Pinpoint the cell where the given text exists, returning its (X, Y) midpoint coordinate. 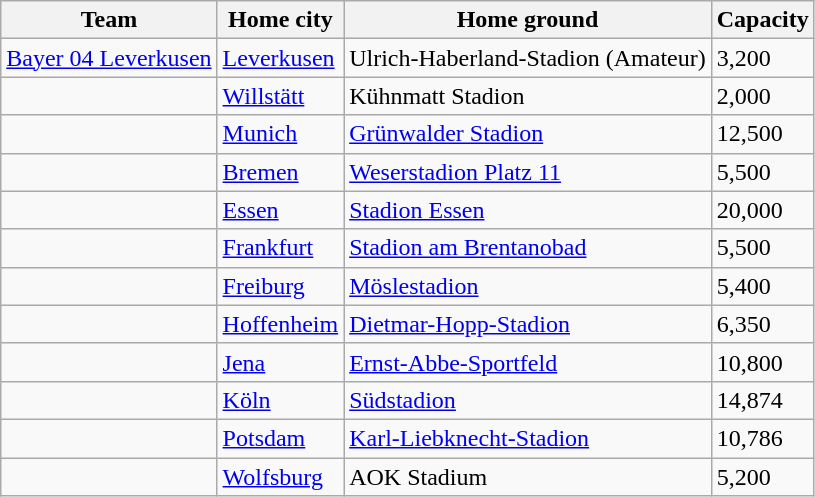
Team (109, 20)
Willstätt (280, 96)
Südstadion (528, 400)
Capacity (762, 20)
Grünwalder Stadion (528, 134)
12,500 (762, 134)
Dietmar-Hopp-Stadion (528, 324)
10,800 (762, 362)
Kühnmatt Stadion (528, 96)
Leverkusen (280, 58)
Ernst-Abbe-Sportfeld (528, 362)
6,350 (762, 324)
14,874 (762, 400)
Home city (280, 20)
Munich (280, 134)
Karl-Liebknecht-Stadion (528, 438)
Jena (280, 362)
5,200 (762, 477)
Bremen (280, 172)
3,200 (762, 58)
Wolfsburg (280, 477)
Potsdam (280, 438)
2,000 (762, 96)
Ulrich-Haberland-Stadion (Amateur) (528, 58)
Stadion Essen (528, 210)
Home ground (528, 20)
Freiburg (280, 286)
Köln (280, 400)
Möslestadion (528, 286)
Hoffenheim (280, 324)
Essen (280, 210)
Stadion am Brentanobad (528, 248)
Bayer 04 Leverkusen (109, 58)
10,786 (762, 438)
Weserstadion Platz 11 (528, 172)
5,400 (762, 286)
Frankfurt (280, 248)
AOK Stadium (528, 477)
20,000 (762, 210)
